Return the [x, y] coordinate for the center point of the cell that contains the specified text.  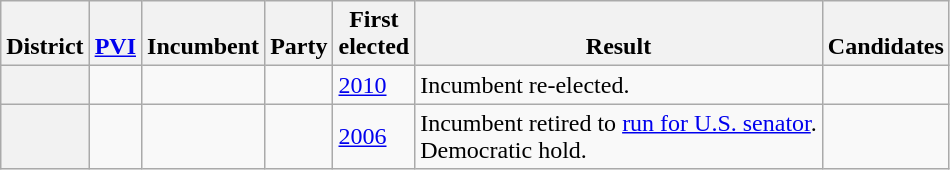
Incumbent retired to run for U.S. senator.Democratic hold. [619, 136]
District [45, 34]
Incumbent re-elected. [619, 85]
Party [299, 34]
2006 [374, 136]
2010 [374, 85]
PVI [115, 34]
Incumbent [204, 34]
Result [619, 34]
Firstelected [374, 34]
Candidates [886, 34]
